Output the (x, y) coordinate of the center of the cell containing the given text.  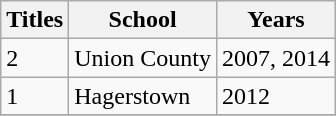
2 (35, 58)
Hagerstown (143, 96)
2007, 2014 (276, 58)
School (143, 20)
1 (35, 96)
Union County (143, 58)
Years (276, 20)
2012 (276, 96)
Titles (35, 20)
